Search for the cell housing the specified text and yield its (x, y) center coordinate. 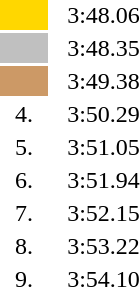
8. (24, 246)
6. (24, 180)
4. (24, 114)
7. (24, 213)
5. (24, 147)
